Return the [X, Y] coordinate for the center point of the cell that contains the specified text.  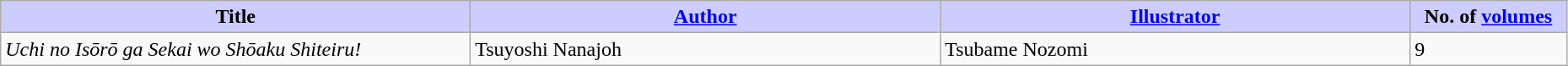
No. of volumes [1489, 17]
Tsubame Nozomi [1176, 49]
Tsuyoshi Nanajoh [705, 49]
9 [1489, 49]
Title [236, 17]
Illustrator [1176, 17]
Author [705, 17]
Uchi no Isōrō ga Sekai wo Shōaku Shiteiru! [236, 49]
